Pinpoint the cell where the given text exists, returning its [x, y] midpoint coordinate. 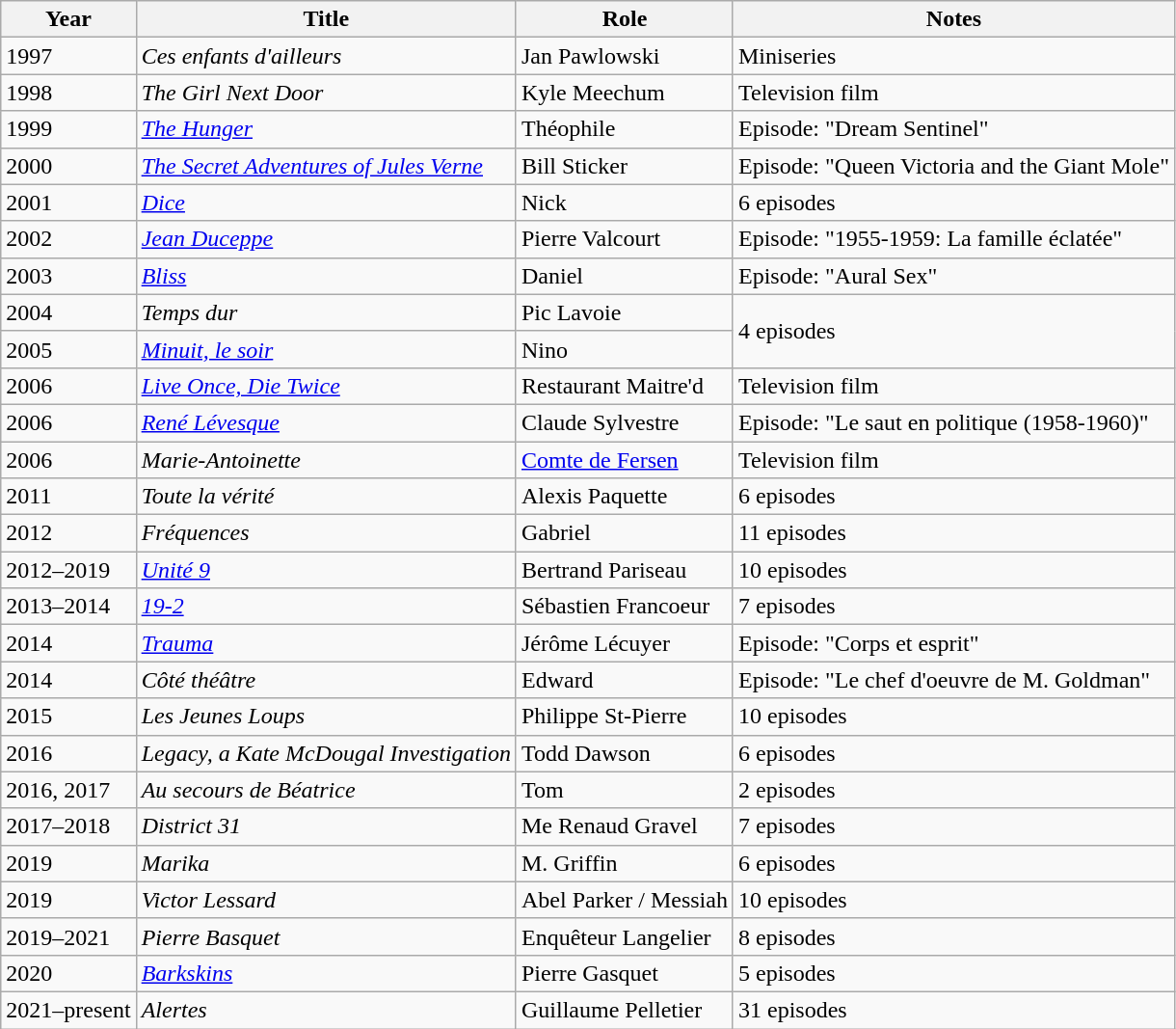
Episode: "Corps et esprit" [953, 643]
Temps dur [326, 312]
Tom [625, 790]
Pierre Basquet [326, 936]
Marika [326, 863]
1999 [68, 129]
2005 [68, 349]
Bertrand Pariseau [625, 570]
19-2 [326, 607]
2012–2019 [68, 570]
Barkskins [326, 973]
Jérôme Lécuyer [625, 643]
2013–2014 [68, 607]
Pierre Valcourt [625, 239]
2016 [68, 753]
5 episodes [953, 973]
Toute la vérité [326, 497]
2002 [68, 239]
Bliss [326, 276]
Pierre Gasquet [625, 973]
Notes [953, 19]
Abel Parker / Messiah [625, 900]
1998 [68, 93]
Live Once, Die Twice [326, 386]
Daniel [625, 276]
Pic Lavoie [625, 312]
1997 [68, 56]
Jean Duceppe [326, 239]
31 episodes [953, 1010]
Episode: "1955-1959: La famille éclatée" [953, 239]
Victor Lessard [326, 900]
Enquêteur Langelier [625, 936]
René Lévesque [326, 422]
Episode: "Le chef d'oeuvre de M. Goldman" [953, 680]
Comte de Fersen [625, 460]
Jan Pawlowski [625, 56]
Côté théâtre [326, 680]
4 episodes [953, 331]
2001 [68, 203]
Kyle Meechum [625, 93]
District 31 [326, 826]
Fréquences [326, 533]
Minuit, le soir [326, 349]
Year [68, 19]
The Hunger [326, 129]
Nino [625, 349]
Todd Dawson [625, 753]
Episode: "Queen Victoria and the Giant Mole" [953, 166]
11 episodes [953, 533]
Unité 9 [326, 570]
2004 [68, 312]
Au secours de Béatrice [326, 790]
Marie-Antoinette [326, 460]
2016, 2017 [68, 790]
Miniseries [953, 56]
Alertes [326, 1010]
2021–present [68, 1010]
Edward [625, 680]
2019–2021 [68, 936]
Ces enfants d'ailleurs [326, 56]
Philippe St-Pierre [625, 717]
Théophile [625, 129]
2012 [68, 533]
2020 [68, 973]
Role [625, 19]
Restaurant Maitre'd [625, 386]
M. Griffin [625, 863]
Les Jeunes Loups [326, 717]
2 episodes [953, 790]
Gabriel [625, 533]
Trauma [326, 643]
Claude Sylvestre [625, 422]
Nick [625, 203]
2011 [68, 497]
Guillaume Pelletier [625, 1010]
Sébastien Francoeur [625, 607]
2015 [68, 717]
8 episodes [953, 936]
The Girl Next Door [326, 93]
Legacy, a Kate McDougal Investigation [326, 753]
Title [326, 19]
Bill Sticker [625, 166]
2003 [68, 276]
The Secret Adventures of Jules Verne [326, 166]
Episode: "Aural Sex" [953, 276]
2000 [68, 166]
Alexis Paquette [625, 497]
Episode: "Dream Sentinel" [953, 129]
Episode: "Le saut en politique (1958-1960)" [953, 422]
Me Renaud Gravel [625, 826]
2017–2018 [68, 826]
Dice [326, 203]
